For the text-containing cell, return its midpoint in (X, Y) coordinate format. 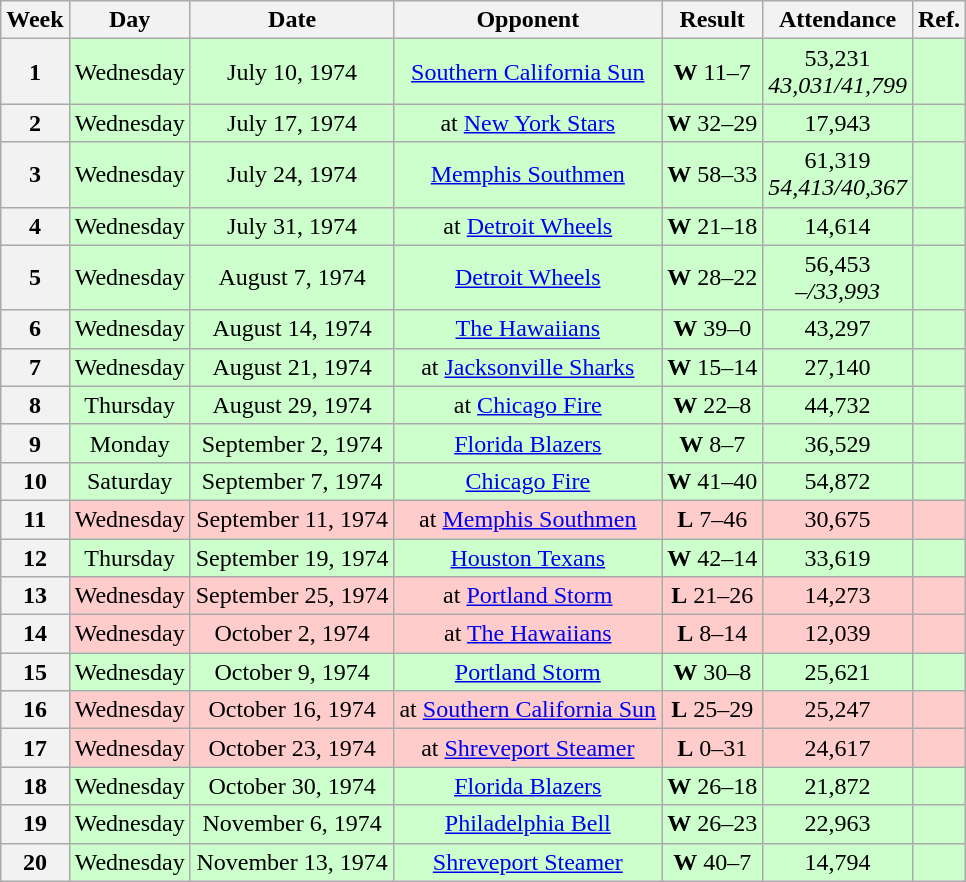
30,675 (838, 519)
at Shreveport Steamer (528, 748)
L 21–26 (712, 596)
W 15–14 (712, 367)
L 7–46 (712, 519)
36,529 (838, 443)
W 39–0 (712, 329)
W 28–22 (712, 278)
19 (35, 824)
October 9, 1974 (292, 672)
at New York Stars (528, 123)
September 19, 1974 (292, 557)
W 26–23 (712, 824)
Shreveport Steamer (528, 862)
July 10, 1974 (292, 72)
Date (292, 20)
43,297 (838, 329)
21,872 (838, 786)
at Jacksonville Sharks (528, 367)
at The Hawaiians (528, 634)
22,963 (838, 824)
25,247 (838, 710)
14,794 (838, 862)
13 (35, 596)
44,732 (838, 405)
2 (35, 123)
at Chicago Fire (528, 405)
56,453–/33,993 (838, 278)
17,943 (838, 123)
October 23, 1974 (292, 748)
27,140 (838, 367)
W 8–7 (712, 443)
5 (35, 278)
L 25–29 (712, 710)
10 (35, 481)
Attendance (838, 20)
61,31954,413/40,367 (838, 174)
54,872 (838, 481)
W 40–7 (712, 862)
12 (35, 557)
L 8–14 (712, 634)
W 30–8 (712, 672)
Southern California Sun (528, 72)
7 (35, 367)
25,621 (838, 672)
November 13, 1974 (292, 862)
Week (35, 20)
August 7, 1974 (292, 278)
at Portland Storm (528, 596)
17 (35, 748)
October 30, 1974 (292, 786)
8 (35, 405)
August 29, 1974 (292, 405)
at Memphis Southmen (528, 519)
July 24, 1974 (292, 174)
W 58–33 (712, 174)
October 16, 1974 (292, 710)
12,039 (838, 634)
33,619 (838, 557)
Memphis Southmen (528, 174)
4 (35, 226)
W 32–29 (712, 123)
Detroit Wheels (528, 278)
6 (35, 329)
24,617 (838, 748)
July 31, 1974 (292, 226)
1 (35, 72)
20 (35, 862)
November 6, 1974 (292, 824)
9 (35, 443)
Monday (130, 443)
Opponent (528, 20)
Chicago Fire (528, 481)
at Detroit Wheels (528, 226)
W 41–40 (712, 481)
11 (35, 519)
18 (35, 786)
14,273 (838, 596)
14 (35, 634)
W 11–7 (712, 72)
September 25, 1974 (292, 596)
14,614 (838, 226)
Portland Storm (528, 672)
L 0–31 (712, 748)
W 21–18 (712, 226)
July 17, 1974 (292, 123)
Ref. (938, 20)
Houston Texans (528, 557)
3 (35, 174)
August 21, 1974 (292, 367)
W 42–14 (712, 557)
Result (712, 20)
Philadelphia Bell (528, 824)
53,23143,031/41,799 (838, 72)
W 22–8 (712, 405)
The Hawaiians (528, 329)
W 26–18 (712, 786)
at Southern California Sun (528, 710)
Saturday (130, 481)
15 (35, 672)
September 11, 1974 (292, 519)
Day (130, 20)
16 (35, 710)
October 2, 1974 (292, 634)
September 7, 1974 (292, 481)
September 2, 1974 (292, 443)
August 14, 1974 (292, 329)
